For the text-containing cell, return its midpoint in [x, y] coordinate format. 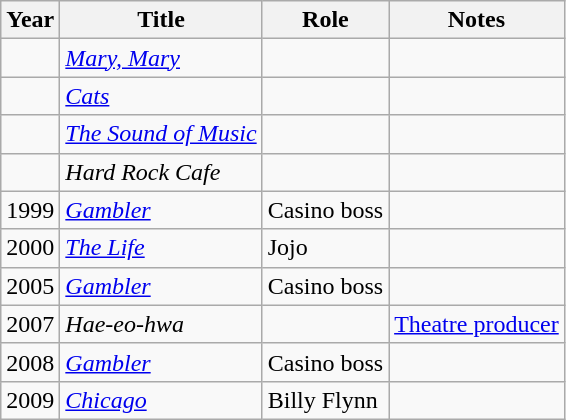
2007 [30, 324]
Mary, Mary [161, 58]
Title [161, 20]
Year [30, 20]
Chicago [161, 400]
The Life [161, 248]
1999 [30, 210]
Notes [477, 20]
Hae-eo-hwa [161, 324]
Cats [161, 96]
Theatre producer [477, 324]
Role [325, 20]
The Sound of Music [161, 134]
2009 [30, 400]
Billy Flynn [325, 400]
2005 [30, 286]
Jojo [325, 248]
Hard Rock Cafe [161, 172]
2000 [30, 248]
2008 [30, 362]
